Locate the cell with the specified text and output its [X, Y] center coordinate. 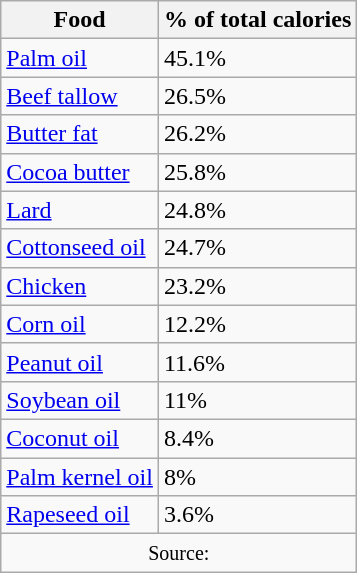
12.2% [257, 324]
Source: [179, 553]
25.8% [257, 172]
Soybean oil [80, 400]
24.8% [257, 210]
Palm oil [80, 58]
45.1% [257, 58]
23.2% [257, 286]
Cocoa butter [80, 172]
26.2% [257, 134]
8.4% [257, 438]
Peanut oil [80, 362]
24.7% [257, 248]
% of total calories [257, 20]
Butter fat [80, 134]
26.5% [257, 96]
Palm kernel oil [80, 477]
3.6% [257, 515]
11% [257, 400]
Food [80, 20]
Chicken [80, 286]
Beef tallow [80, 96]
Corn oil [80, 324]
Coconut oil [80, 438]
8% [257, 477]
Cottonseed oil [80, 248]
11.6% [257, 362]
Rapeseed oil [80, 515]
Lard [80, 210]
